Provide the (X, Y) coordinate of the cell's center where the given text is located.  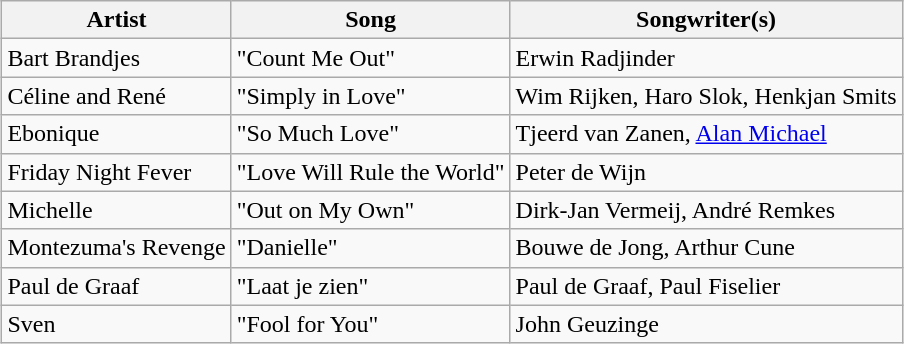
Bouwe de Jong, Arthur Cune (706, 248)
Song (370, 20)
"Laat je zien" (370, 286)
"Simply in Love" (370, 96)
"Danielle" (370, 248)
Peter de Wijn (706, 172)
Artist (116, 20)
Ebonique (116, 134)
"Count Me Out" (370, 58)
Sven (116, 324)
Céline and René (116, 96)
Michelle (116, 210)
Dirk-Jan Vermeij, André Remkes (706, 210)
Friday Night Fever (116, 172)
"Fool for You" (370, 324)
Tjeerd van Zanen, Alan Michael (706, 134)
Paul de Graaf, Paul Fiselier (706, 286)
"Love Will Rule the World" (370, 172)
Paul de Graaf (116, 286)
Erwin Radjinder (706, 58)
Wim Rijken, Haro Slok, Henkjan Smits (706, 96)
Songwriter(s) (706, 20)
"So Much Love" (370, 134)
Bart Brandjes (116, 58)
Montezuma's Revenge (116, 248)
John Geuzinge (706, 324)
"Out on My Own" (370, 210)
